Extract the [x, y] coordinate from the center of the cell holding the provided text.  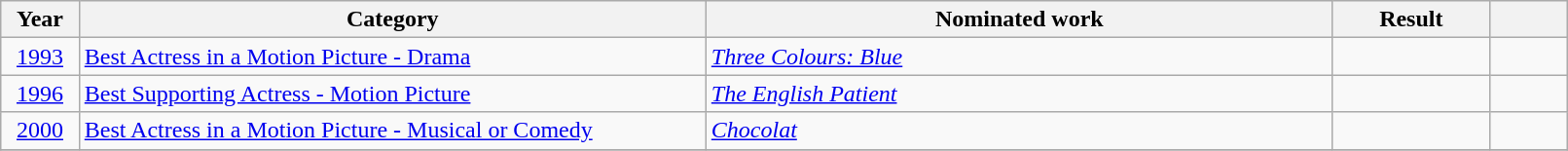
1996 [40, 94]
1993 [40, 57]
Best Actress in a Motion Picture - Musical or Comedy [392, 131]
Best Supporting Actress - Motion Picture [392, 94]
Result [1411, 19]
Best Actress in a Motion Picture - Drama [392, 57]
The English Patient [1019, 94]
Chocolat [1019, 131]
Year [40, 19]
Nominated work [1019, 19]
Three Colours: Blue [1019, 57]
Category [392, 19]
2000 [40, 131]
